Locate the cell with the specified text and output its (X, Y) center coordinate. 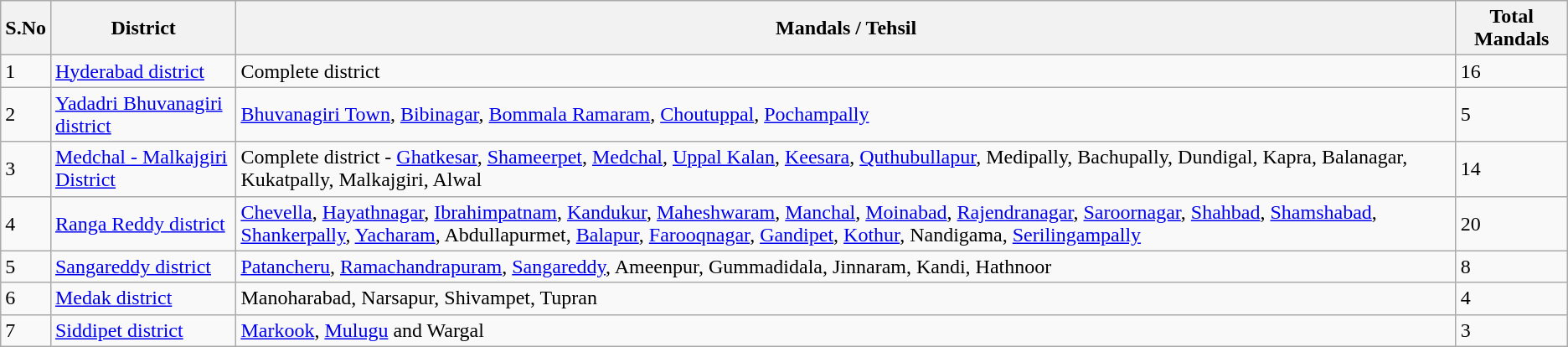
Total Mandals (1511, 28)
2 (26, 114)
Siddipet district (142, 330)
14 (1511, 169)
Complete district (846, 71)
6 (26, 298)
Sangareddy district (142, 267)
7 (26, 330)
Manoharabad, Narsapur, Shivampet, Tupran (846, 298)
S.No (26, 28)
8 (1511, 267)
Yadadri Bhuvanagiri district (142, 114)
Patancheru, Ramachandrapuram, Sangareddy, Ameenpur, Gummadidala, Jinnaram, Kandi, Hathnoor (846, 267)
Mandals / Tehsil (846, 28)
1 (26, 71)
Ranga Reddy district (142, 223)
Markook, Mulugu and Wargal (846, 330)
Medak district (142, 298)
Hyderabad district (142, 71)
Medchal - Malkajgiri District (142, 169)
16 (1511, 71)
Bhuvanagiri Town, Bibinagar, Bommala Ramaram, Choutuppal, Pochampally (846, 114)
District (142, 28)
20 (1511, 223)
